Return [X, Y] of the center of cell containing provided text 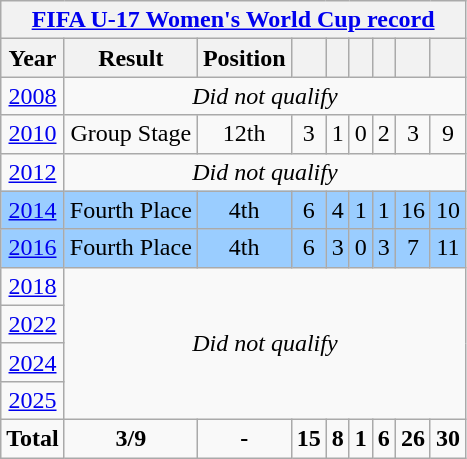
2010 [33, 134]
2022 [33, 324]
30 [448, 438]
2012 [33, 172]
26 [412, 438]
8 [338, 438]
2018 [33, 286]
Position [244, 58]
FIFA U-17 Women's World Cup record [234, 20]
- [244, 438]
10 [448, 210]
2008 [33, 96]
2014 [33, 210]
16 [412, 210]
2025 [33, 400]
2 [384, 134]
Year [33, 58]
2024 [33, 362]
Result [130, 58]
11 [448, 248]
2016 [33, 248]
9 [448, 134]
15 [308, 438]
4 [338, 210]
7 [412, 248]
3/9 [130, 438]
12th [244, 134]
Total [33, 438]
Group Stage [130, 134]
